Locate the cell with the specified text and output its [X, Y] center coordinate. 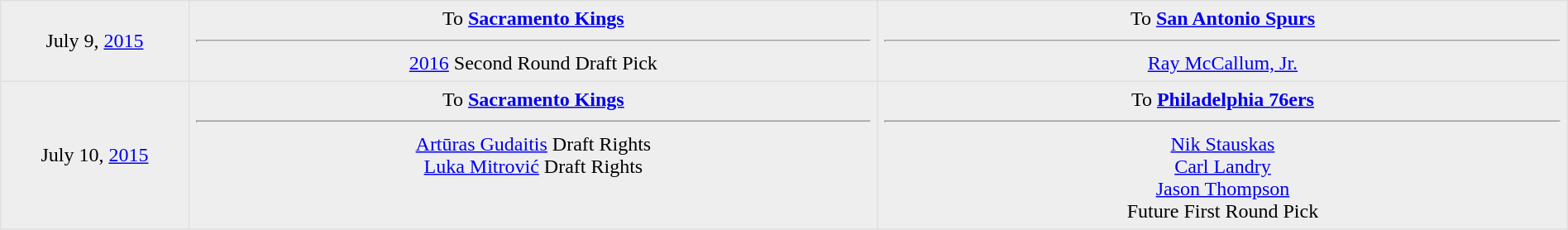
To San Antonio SpursRay McCallum, Jr. [1223, 41]
To Sacramento KingsArtūras Gudaitis Draft RightsLuka Mitrović Draft Rights [533, 155]
July 9, 2015 [94, 41]
July 10, 2015 [94, 155]
To Philadelphia 76ersNik StauskasCarl LandryJason ThompsonFuture First Round Pick [1223, 155]
To Sacramento Kings2016 Second Round Draft Pick [533, 41]
